Determine the (x, y) coordinate at the center of the cell enclosing the given text.  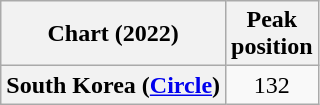
Chart (2022) (114, 34)
132 (272, 85)
Peakposition (272, 34)
South Korea (Circle) (114, 85)
